Detect which cell encompasses the target text, then output its [x, y] center coordinate. 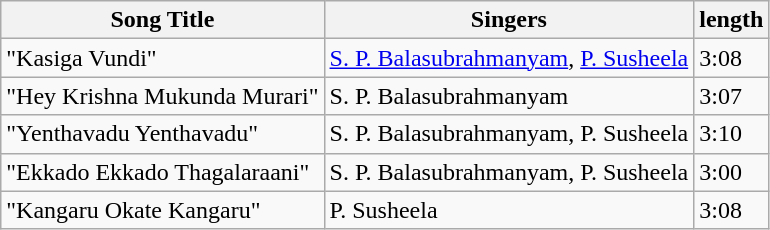
"Ekkado Ekkado Thagalaraani" [162, 172]
"Kangaru Okate Kangaru" [162, 210]
S. P. Balasubrahmanyam [509, 96]
"Hey Krishna Mukunda Murari" [162, 96]
3:00 [732, 172]
3:07 [732, 96]
P. Susheela [509, 210]
"Kasiga Vundi" [162, 58]
Song Title [162, 20]
"Yenthavadu Yenthavadu" [162, 134]
length [732, 20]
3:10 [732, 134]
Singers [509, 20]
